Return the [X, Y] coordinate for the center point of the cell that contains the specified text.  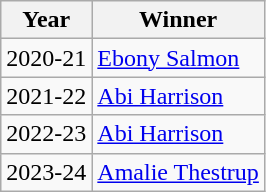
2023-24 [46, 172]
2021-22 [46, 96]
2022-23 [46, 134]
Year [46, 20]
2020-21 [46, 58]
Ebony Salmon [178, 58]
Winner [178, 20]
Amalie Thestrup [178, 172]
